Output the (x, y) coordinate of the center of the cell containing the given text.  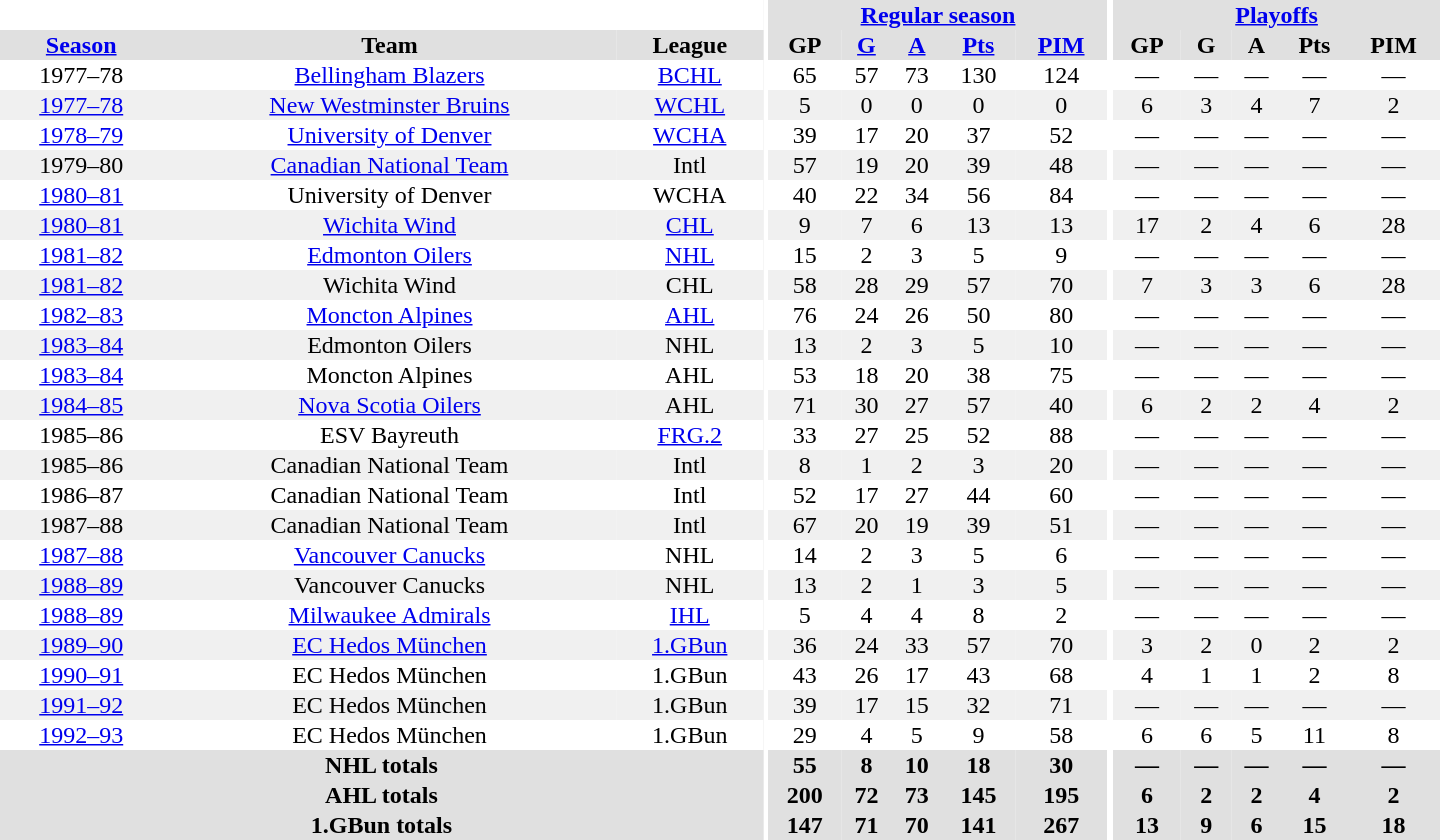
Milwaukee Admirals (389, 615)
IHL (690, 615)
65 (804, 75)
1990–91 (81, 675)
1978–79 (81, 135)
75 (1062, 375)
36 (804, 645)
32 (978, 705)
ESV Bayreuth (389, 435)
Season (81, 45)
Regular season (938, 15)
New Westminster Bruins (389, 105)
68 (1062, 675)
1.GBun totals (382, 825)
14 (804, 555)
124 (1062, 75)
44 (978, 495)
37 (978, 135)
38 (978, 375)
Team (389, 45)
56 (978, 195)
League (690, 45)
200 (804, 795)
Nova Scotia Oilers (389, 405)
BCHL (690, 75)
WCHL (690, 105)
60 (1062, 495)
76 (804, 315)
FRG.2 (690, 435)
67 (804, 525)
88 (1062, 435)
141 (978, 825)
Playoffs (1276, 15)
53 (804, 375)
AHL totals (382, 795)
11 (1314, 735)
NHL totals (382, 765)
72 (866, 795)
195 (1062, 795)
1979–80 (81, 165)
51 (1062, 525)
25 (917, 435)
80 (1062, 315)
130 (978, 75)
1989–90 (81, 645)
48 (1062, 165)
1991–92 (81, 705)
84 (1062, 195)
34 (917, 195)
22 (866, 195)
147 (804, 825)
1992–93 (81, 735)
1982–83 (81, 315)
50 (978, 315)
1986–87 (81, 495)
145 (978, 795)
Bellingham Blazers (389, 75)
55 (804, 765)
1984–85 (81, 405)
267 (1062, 825)
